Capture the cell that displays the provided text and extract its [x, y] central coordinate. 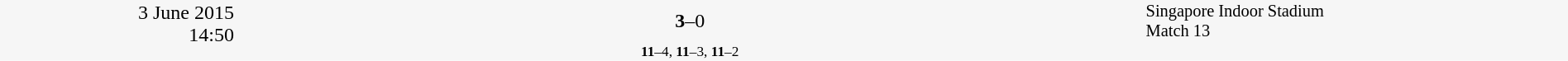
Singapore Indoor StadiumMatch 13 [1356, 21]
3 June 201514:50 [117, 30]
3–0 [690, 21]
11–4, 11–3, 11–2 [690, 51]
